Capture the cell that displays the provided text and extract its [x, y] central coordinate. 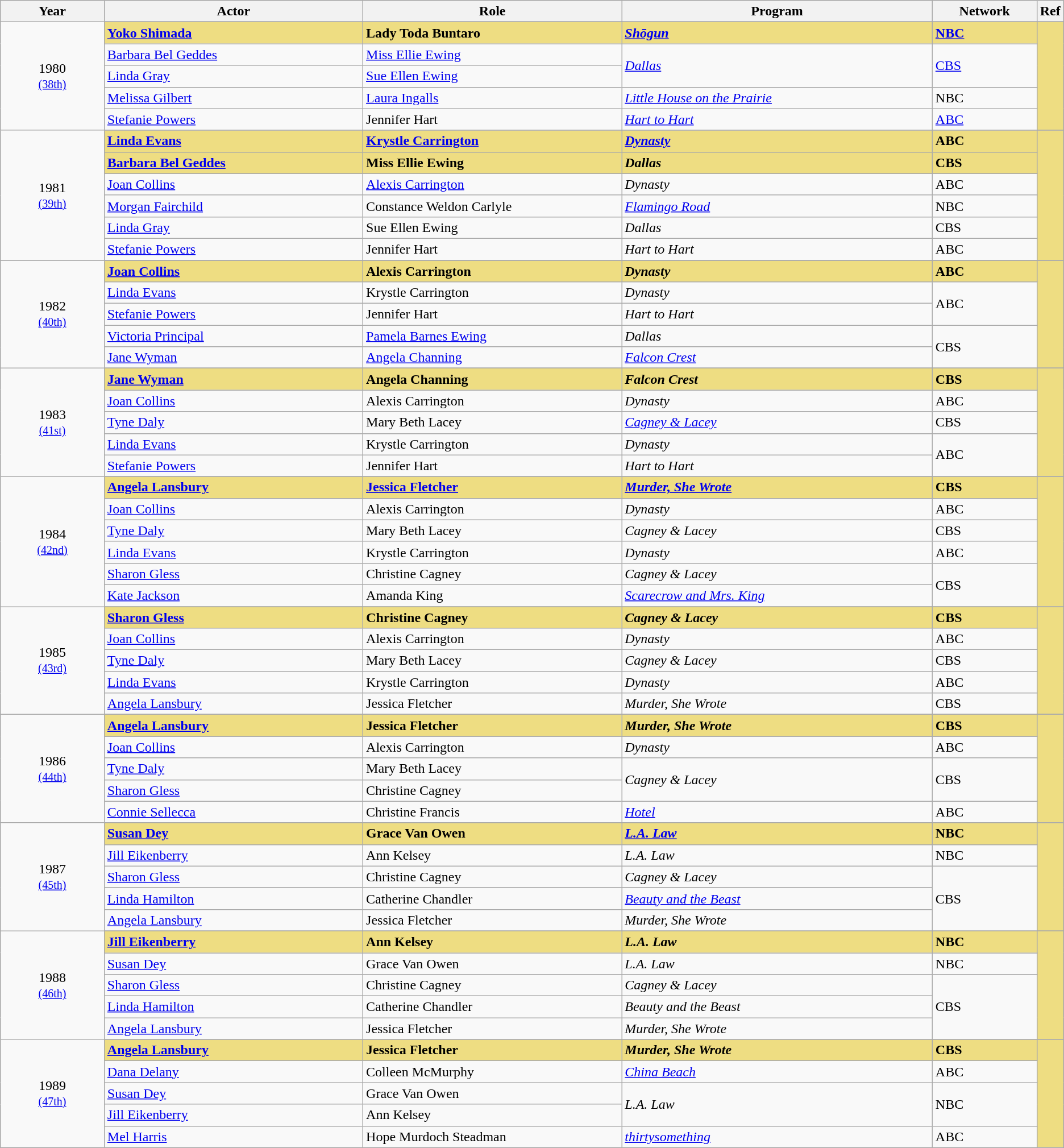
Amanda King [492, 595]
1982 (40th) [52, 314]
1984 (42nd) [52, 541]
Hotel [778, 812]
Actor [233, 11]
Victoria Principal [233, 336]
Pamela Barnes Ewing [492, 336]
thirtysomething [778, 1137]
1981 (39th) [52, 195]
Yoko Shimada [233, 33]
Morgan Fairchild [233, 206]
1983 (41st) [52, 422]
Laura Ingalls [492, 98]
Hope Murdoch Steadman [492, 1137]
Kate Jackson [233, 595]
1980 (38th) [52, 76]
Colleen McMurphy [492, 1072]
1987 (45th) [52, 877]
Melissa Gilbert [233, 98]
1989 (47th) [52, 1093]
Christine Francis [492, 812]
Year [52, 11]
Lady Toda Buntaro [492, 33]
Constance Weldon Carlyle [492, 206]
Shōgun [778, 33]
China Beach [778, 1072]
Scarecrow and Mrs. King [778, 595]
Program [778, 11]
Role [492, 11]
1986 (44th) [52, 769]
Ref [1050, 11]
Dana Delany [233, 1072]
Little House on the Prairie [778, 98]
Network [984, 11]
1988 (46th) [52, 985]
Flamingo Road [778, 206]
1985 (43rd) [52, 660]
Mel Harris [233, 1137]
Connie Sellecca [233, 812]
